For the text-containing cell, return its midpoint in [x, y] coordinate format. 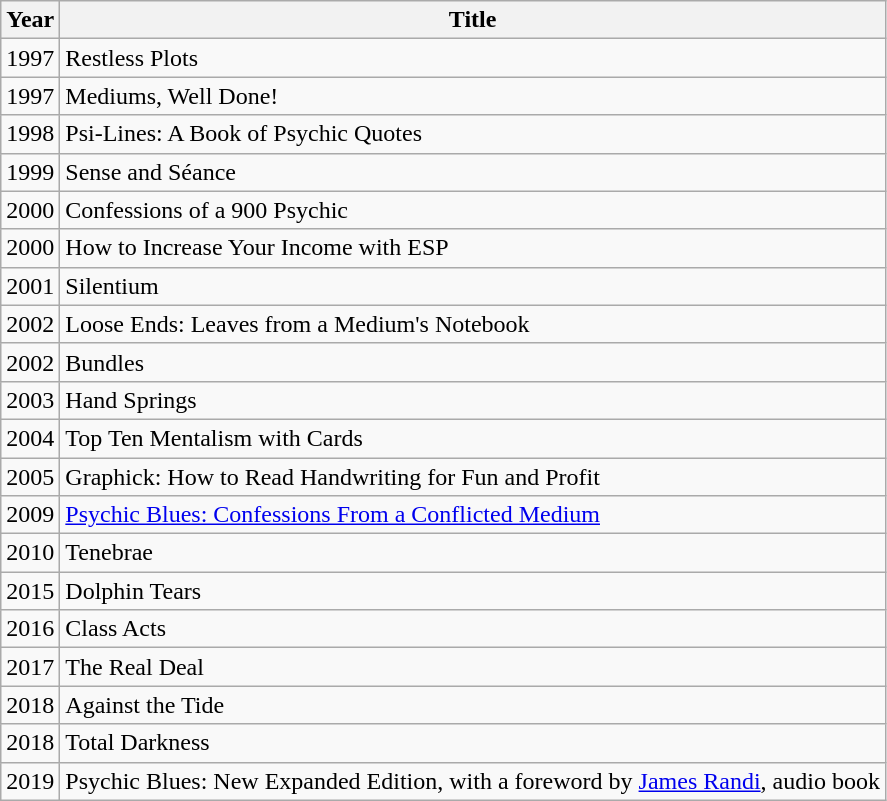
Psychic Blues: Confessions From a Conflicted Medium [473, 515]
Confessions of a 900 Psychic [473, 210]
Year [30, 20]
2010 [30, 553]
Title [473, 20]
1998 [30, 134]
Loose Ends: Leaves from a Medium's Notebook [473, 324]
Restless Plots [473, 58]
The Real Deal [473, 667]
1999 [30, 172]
How to Increase Your Income with ESP [473, 248]
Hand Springs [473, 400]
2001 [30, 286]
Against the Tide [473, 705]
Top Ten Mentalism with Cards [473, 438]
2004 [30, 438]
Silentium [473, 286]
2003 [30, 400]
Sense and Séance [473, 172]
2019 [30, 781]
Mediums, Well Done! [473, 96]
Psychic Blues: New Expanded Edition, with a foreword by James Randi, audio book [473, 781]
Tenebrae [473, 553]
Total Darkness [473, 743]
Graphick: How to Read Handwriting for Fun and Profit [473, 477]
2017 [30, 667]
Psi-Lines: A Book of Psychic Quotes [473, 134]
Class Acts [473, 629]
2015 [30, 591]
2016 [30, 629]
Bundles [473, 362]
Dolphin Tears [473, 591]
2009 [30, 515]
2005 [30, 477]
